From the cell containing the given text, extract its center point as (X, Y) coordinate. 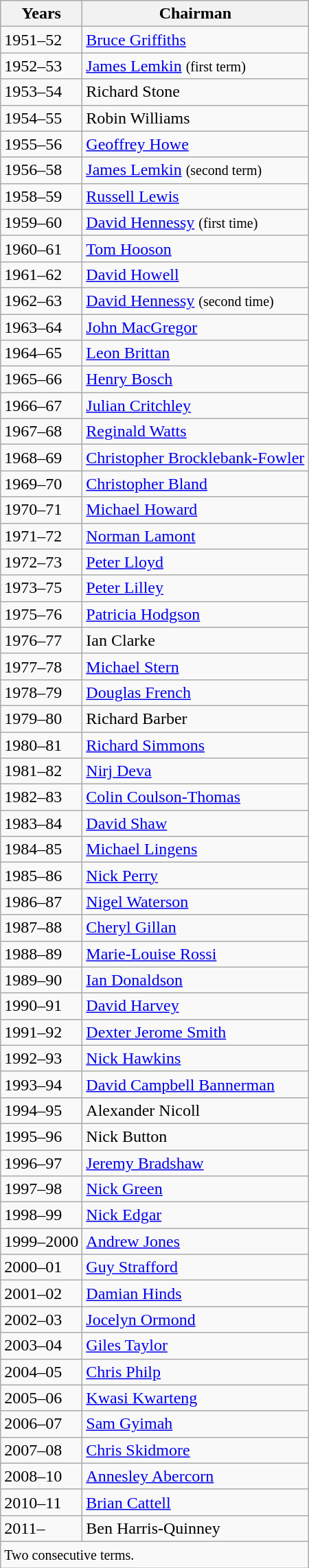
David Howell (195, 274)
1991–92 (41, 1032)
David Campbell Bannerman (195, 1084)
Russell Lewis (195, 196)
1964–65 (41, 353)
1956–58 (41, 170)
1954–55 (41, 118)
1992–93 (41, 1058)
Nick Perry (195, 876)
Michael Stern (195, 666)
Jocelyn Ormond (195, 1320)
David Hennessy (second time) (195, 301)
1952–53 (41, 66)
1978–79 (41, 692)
Damian Hinds (195, 1294)
1988–89 (41, 954)
Peter Lloyd (195, 562)
Richard Simmons (195, 745)
1999–2000 (41, 1241)
1968–69 (41, 458)
Nick Hawkins (195, 1058)
Sam Gyimah (195, 1424)
1980–81 (41, 745)
1965–66 (41, 379)
Two consecutive terms. (154, 1554)
Richard Stone (195, 92)
Robin Williams (195, 118)
1969–70 (41, 484)
1953–54 (41, 92)
1967–68 (41, 432)
Andrew Jones (195, 1241)
Richard Barber (195, 718)
Nick Edgar (195, 1215)
Cheryl Gillan (195, 928)
1963–64 (41, 327)
Chris Philp (195, 1372)
1996–97 (41, 1163)
2005–06 (41, 1398)
1972–73 (41, 562)
Reginald Watts (195, 432)
1951–52 (41, 40)
John MacGregor (195, 327)
Nigel Waterson (195, 902)
Ian Clarke (195, 640)
1984–85 (41, 850)
Alexander Nicoll (195, 1110)
Leon Brittan (195, 353)
Annesley Abercorn (195, 1476)
2003–04 (41, 1346)
Henry Bosch (195, 379)
1993–94 (41, 1084)
Patricia Hodgson (195, 614)
James Lemkin (second term) (195, 170)
1982–83 (41, 797)
Norman Lamont (195, 536)
2006–07 (41, 1424)
1997–98 (41, 1189)
Marie-Louise Rossi (195, 954)
1998–99 (41, 1215)
1966–67 (41, 406)
Douglas French (195, 692)
1987–88 (41, 928)
Christopher Brocklebank-Fowler (195, 458)
Guy Strafford (195, 1267)
Ben Harris-Quinney (195, 1528)
2007–08 (41, 1450)
Years (41, 14)
1995–96 (41, 1136)
Brian Cattell (195, 1502)
1979–80 (41, 718)
1989–90 (41, 980)
Jeremy Bradshaw (195, 1163)
1961–62 (41, 274)
1959–60 (41, 222)
1976–77 (41, 640)
James Lemkin (first term) (195, 66)
Michael Lingens (195, 850)
1990–91 (41, 1006)
1985–86 (41, 876)
Dexter Jerome Smith (195, 1032)
1986–87 (41, 902)
Chairman (195, 14)
1970–71 (41, 510)
1975–76 (41, 614)
Peter Lilley (195, 588)
David Hennessy (first time) (195, 222)
Geoffrey Howe (195, 144)
1981–82 (41, 771)
Nirj Deva (195, 771)
2010–11 (41, 1502)
1973–75 (41, 588)
1977–78 (41, 666)
2004–05 (41, 1372)
Ian Donaldson (195, 980)
1962–63 (41, 301)
2008–10 (41, 1476)
1971–72 (41, 536)
Nick Button (195, 1136)
1955–56 (41, 144)
Chris Skidmore (195, 1450)
Giles Taylor (195, 1346)
Colin Coulson-Thomas (195, 797)
2002–03 (41, 1320)
Nick Green (195, 1189)
Michael Howard (195, 510)
David Harvey (195, 1006)
Bruce Griffiths (195, 40)
David Shaw (195, 823)
1994–95 (41, 1110)
Christopher Bland (195, 484)
1960–61 (41, 248)
Tom Hooson (195, 248)
Julian Critchley (195, 406)
2000–01 (41, 1267)
Kwasi Kwarteng (195, 1398)
2011– (41, 1528)
1958–59 (41, 196)
1983–84 (41, 823)
2001–02 (41, 1294)
